Detect which cell encompasses the target text, then output its [X, Y] center coordinate. 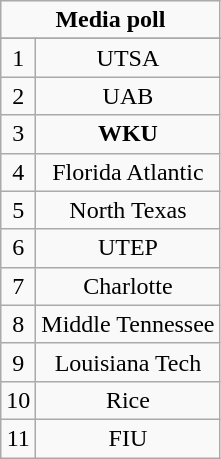
Media poll [110, 20]
3 [18, 134]
Rice [128, 400]
1 [18, 58]
4 [18, 172]
UAB [128, 96]
2 [18, 96]
10 [18, 400]
5 [18, 210]
Charlotte [128, 286]
Middle Tennessee [128, 324]
North Texas [128, 210]
11 [18, 438]
UTEP [128, 248]
Florida Atlantic [128, 172]
6 [18, 248]
7 [18, 286]
FIU [128, 438]
8 [18, 324]
WKU [128, 134]
Louisiana Tech [128, 362]
UTSA [128, 58]
9 [18, 362]
